Output the (x, y) coordinate of the center of the cell containing the given text.  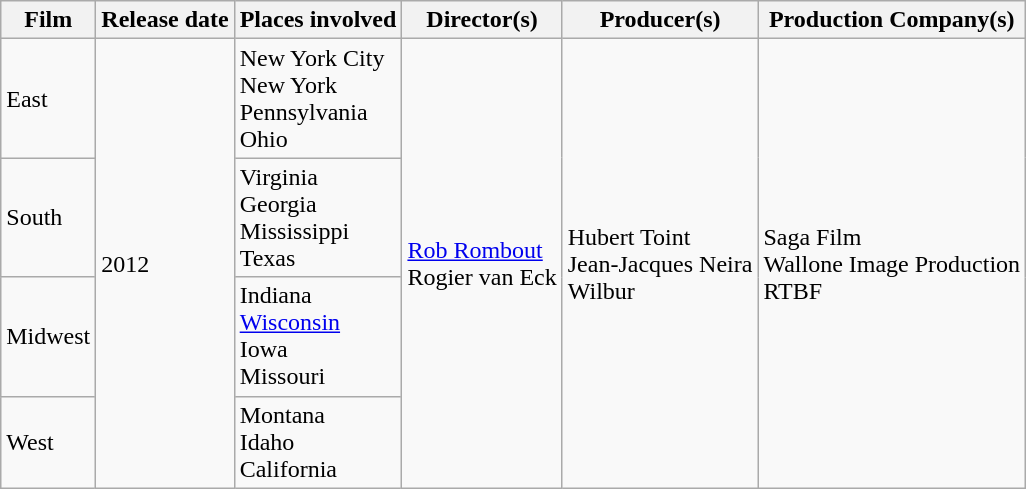
VirginiaGeorgiaMississippiTexas (318, 218)
Hubert TointJean-Jacques NeiraWilbur (660, 264)
Film (48, 20)
Release date (165, 20)
Director(s) (482, 20)
New York CityNew YorkPennsylvaniaOhio (318, 98)
Places involved (318, 20)
Midwest (48, 336)
East (48, 98)
Saga FilmWallone Image ProductionRTBF (892, 264)
Production Company(s) (892, 20)
MontanaIdahoCalifornia (318, 442)
West (48, 442)
Producer(s) (660, 20)
Rob RomboutRogier van Eck (482, 264)
2012 (165, 264)
IndianaWisconsinIowaMissouri (318, 336)
South (48, 218)
